Output the (x, y) coordinate of the center of the cell containing the given text.  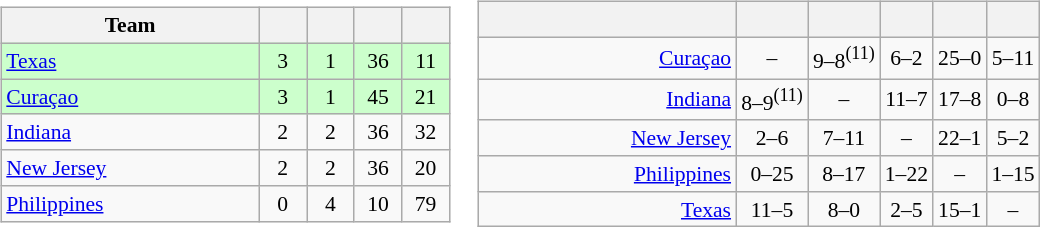
11 (426, 61)
32 (426, 132)
0–8 (1012, 100)
22–1 (960, 138)
2–5 (906, 209)
15–1 (960, 209)
5–11 (1012, 58)
79 (426, 204)
7–11 (844, 138)
45 (378, 97)
21 (426, 97)
8–0 (844, 209)
10 (378, 204)
1–15 (1012, 174)
11–7 (906, 100)
17–8 (960, 100)
6–2 (906, 58)
9–8(11) (844, 58)
8–17 (844, 174)
25–0 (960, 58)
2–6 (772, 138)
1–22 (906, 174)
8–9(11) (772, 100)
0 (283, 204)
Team (130, 26)
4 (330, 204)
5–2 (1012, 138)
11–5 (772, 209)
20 (426, 168)
0–25 (772, 174)
